Identify which cell holds the provided text, then report its [x, y] central coordinate. 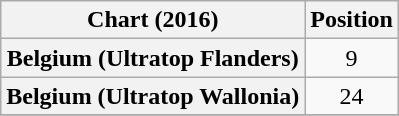
24 [352, 96]
Belgium (Ultratop Wallonia) [153, 96]
Position [352, 20]
Belgium (Ultratop Flanders) [153, 58]
Chart (2016) [153, 20]
9 [352, 58]
